Identify which cell holds the provided text, then report its (x, y) central coordinate. 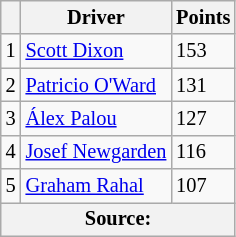
Driver (96, 17)
Scott Dixon (96, 51)
Álex Palou (96, 118)
Source: (118, 219)
153 (203, 51)
1 (11, 51)
5 (11, 186)
127 (203, 118)
Points (203, 17)
116 (203, 152)
131 (203, 85)
4 (11, 152)
107 (203, 186)
2 (11, 85)
Josef Newgarden (96, 152)
Graham Rahal (96, 186)
Patricio O'Ward (96, 85)
3 (11, 118)
